Detect which cell encompasses the target text, then output its [X, Y] center coordinate. 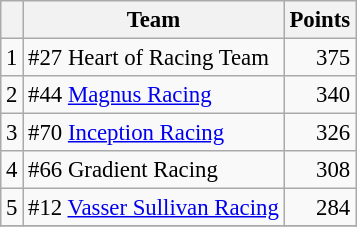
Points [320, 20]
#44 Magnus Racing [154, 95]
308 [320, 170]
2 [12, 95]
375 [320, 58]
5 [12, 208]
Team [154, 20]
1 [12, 58]
#27 Heart of Racing Team [154, 58]
3 [12, 133]
326 [320, 133]
284 [320, 208]
4 [12, 170]
340 [320, 95]
#70 Inception Racing [154, 133]
#66 Gradient Racing [154, 170]
#12 Vasser Sullivan Racing [154, 208]
